For the text-containing cell, return its midpoint in [X, Y] coordinate format. 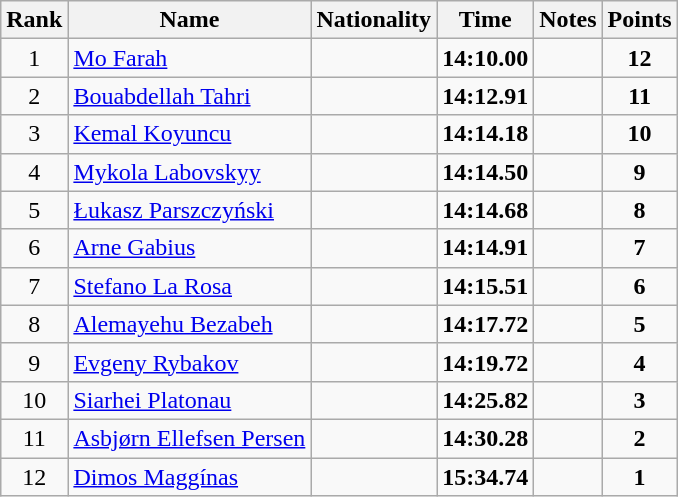
Time [486, 20]
Asbjørn Ellefsen Persen [190, 438]
Points [640, 20]
14:14.18 [486, 134]
14:25.82 [486, 400]
15:34.74 [486, 477]
Bouabdellah Tahri [190, 96]
Name [190, 20]
Mykola Labovskyy [190, 172]
Łukasz Parszczyński [190, 210]
Alemayehu Bezabeh [190, 324]
Dimos Maggínas [190, 477]
14:15.51 [486, 286]
Evgeny Rybakov [190, 362]
14:12.91 [486, 96]
Notes [568, 20]
14:10.00 [486, 58]
14:14.50 [486, 172]
Stefano La Rosa [190, 286]
14:30.28 [486, 438]
14:14.91 [486, 248]
Rank [34, 20]
Siarhei Platonau [190, 400]
14:19.72 [486, 362]
14:14.68 [486, 210]
Mo Farah [190, 58]
Kemal Koyuncu [190, 134]
Nationality [374, 20]
14:17.72 [486, 324]
Arne Gabius [190, 248]
